Output the [X, Y] coordinate of the center of the cell containing the given text.  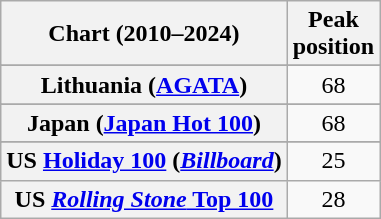
US Rolling Stone Top 100 [144, 199]
Lithuania (AGATA) [144, 85]
Peakposition [333, 34]
Japan (Japan Hot 100) [144, 123]
25 [333, 161]
Chart (2010–2024) [144, 34]
US Holiday 100 (Billboard) [144, 161]
28 [333, 199]
